Return [X, Y] of the center of cell containing provided text 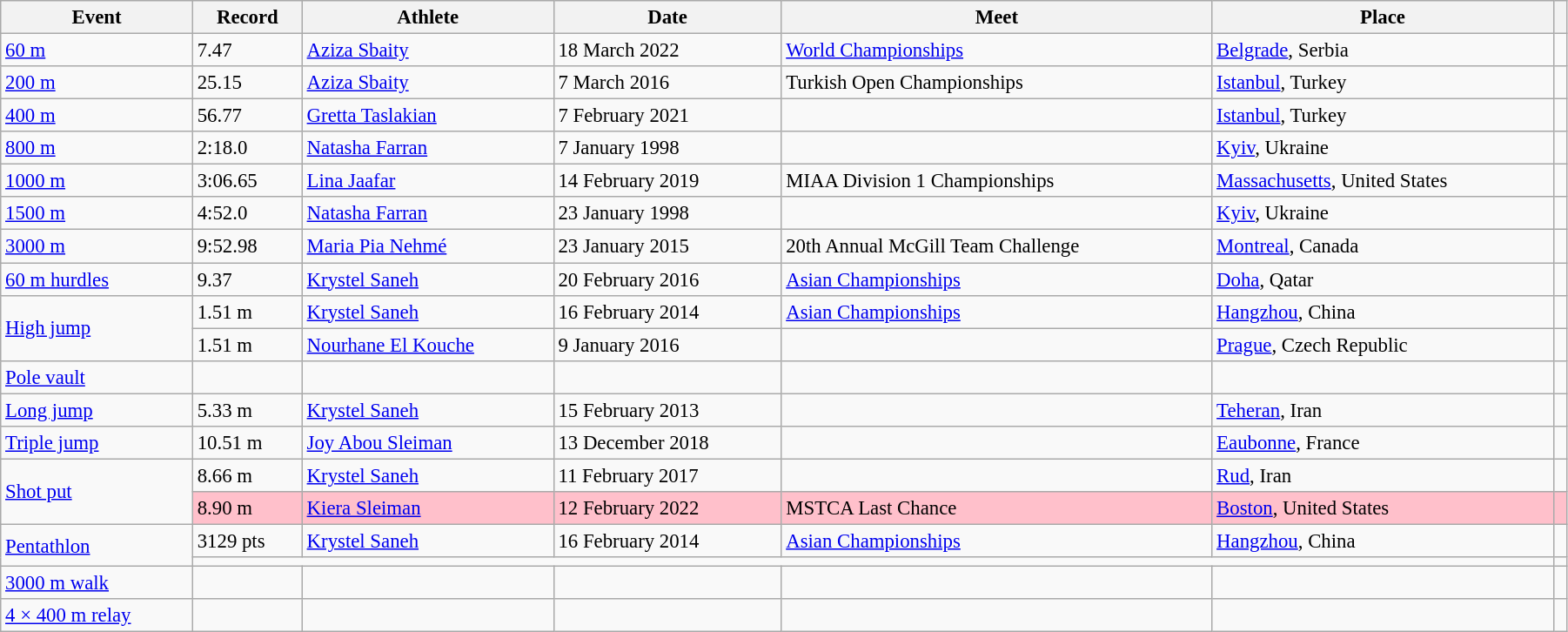
200 m [97, 83]
12 February 2022 [667, 508]
60 m hurdles [97, 279]
Shot put [97, 491]
Record [247, 17]
1000 m [97, 181]
High jump [97, 327]
800 m [97, 148]
7 March 2016 [667, 83]
10.51 m [247, 443]
8.66 m [247, 475]
5.33 m [247, 410]
9 January 2016 [667, 345]
Triple jump [97, 443]
9.37 [247, 279]
9:52.98 [247, 246]
Teheran, Iran [1383, 410]
Prague, Czech Republic [1383, 345]
Gretta Taslakian [428, 116]
18 March 2022 [667, 50]
Kiera Sleiman [428, 508]
20 February 2016 [667, 279]
Athlete [428, 17]
Boston, United States [1383, 508]
25.15 [247, 83]
Pole vault [97, 377]
Date [667, 17]
23 January 1998 [667, 213]
7.47 [247, 50]
14 February 2019 [667, 181]
20th Annual McGill Team Challenge [997, 246]
11 February 2017 [667, 475]
15 February 2013 [667, 410]
2:18.0 [247, 148]
Long jump [97, 410]
7 February 2021 [667, 116]
Pentathlon [97, 545]
1500 m [97, 213]
Joy Abou Sleiman [428, 443]
23 January 2015 [667, 246]
World Championships [997, 50]
Event [97, 17]
3:06.65 [247, 181]
MSTCA Last Chance [997, 508]
Maria Pia Nehmé [428, 246]
56.77 [247, 116]
MIAA Division 1 Championships [997, 181]
Meet [997, 17]
Lina Jaafar [428, 181]
3129 pts [247, 541]
Montreal, Canada [1383, 246]
3000 m [97, 246]
Place [1383, 17]
Eaubonne, France [1383, 443]
Turkish Open Championships [997, 83]
Nourhane El Kouche [428, 345]
13 December 2018 [667, 443]
400 m [97, 116]
4:52.0 [247, 213]
3000 m walk [97, 583]
Doha, Qatar [1383, 279]
60 m [97, 50]
4 × 400 m relay [97, 615]
7 January 1998 [667, 148]
Massachusetts, United States [1383, 181]
Rud, Iran [1383, 475]
Belgrade, Serbia [1383, 50]
8.90 m [247, 508]
